Output the [x, y] coordinate of the center of the cell containing the given text.  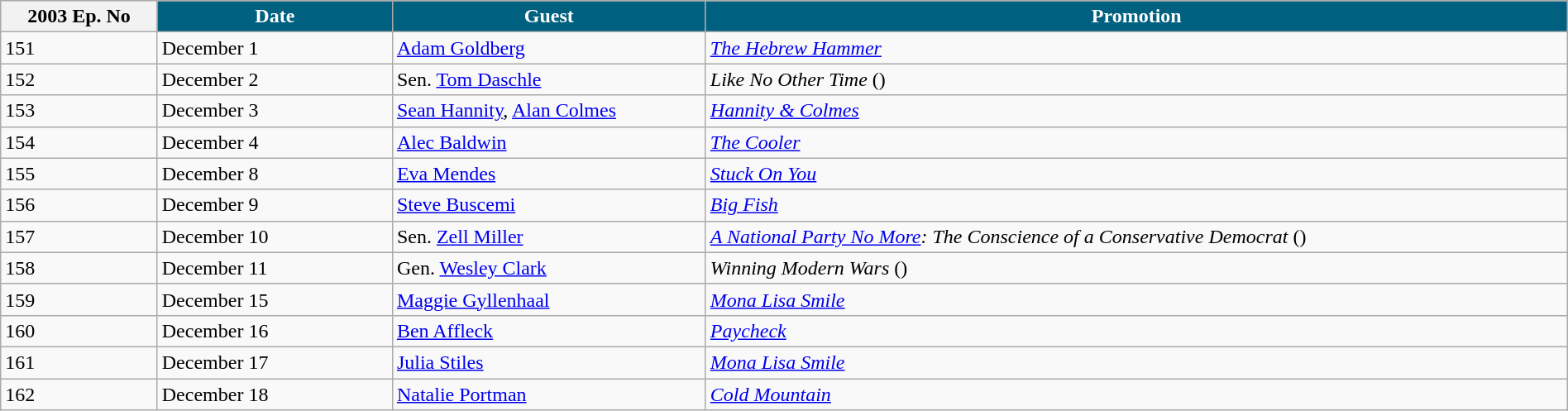
Promotion [1136, 17]
Julia Stiles [549, 362]
December 2 [275, 79]
151 [79, 48]
Maggie Gyllenhaal [549, 299]
Gen. Wesley Clark [549, 268]
Big Fish [1136, 205]
158 [79, 268]
Cold Mountain [1136, 394]
December 9 [275, 205]
Date [275, 17]
December 17 [275, 362]
159 [79, 299]
153 [79, 111]
Sen. Zell Miller [549, 237]
The Cooler [1136, 142]
December 16 [275, 331]
December 4 [275, 142]
December 8 [275, 174]
December 1 [275, 48]
161 [79, 362]
December 11 [275, 268]
Stuck On You [1136, 174]
156 [79, 205]
Natalie Portman [549, 394]
162 [79, 394]
155 [79, 174]
A National Party No More: The Conscience of a Conservative Democrat () [1136, 237]
160 [79, 331]
154 [79, 142]
Alec Baldwin [549, 142]
Adam Goldberg [549, 48]
December 10 [275, 237]
Hannity & Colmes [1136, 111]
December 3 [275, 111]
2003 Ep. No [79, 17]
The Hebrew Hammer [1136, 48]
Sean Hannity, Alan Colmes [549, 111]
152 [79, 79]
Guest [549, 17]
December 15 [275, 299]
December 18 [275, 394]
Paycheck [1136, 331]
Ben Affleck [549, 331]
Like No Other Time () [1136, 79]
Steve Buscemi [549, 205]
157 [79, 237]
Sen. Tom Daschle [549, 79]
Winning Modern Wars () [1136, 268]
Eva Mendes [549, 174]
